Determine the [X, Y] coordinate at the center of the cell enclosing the given text.  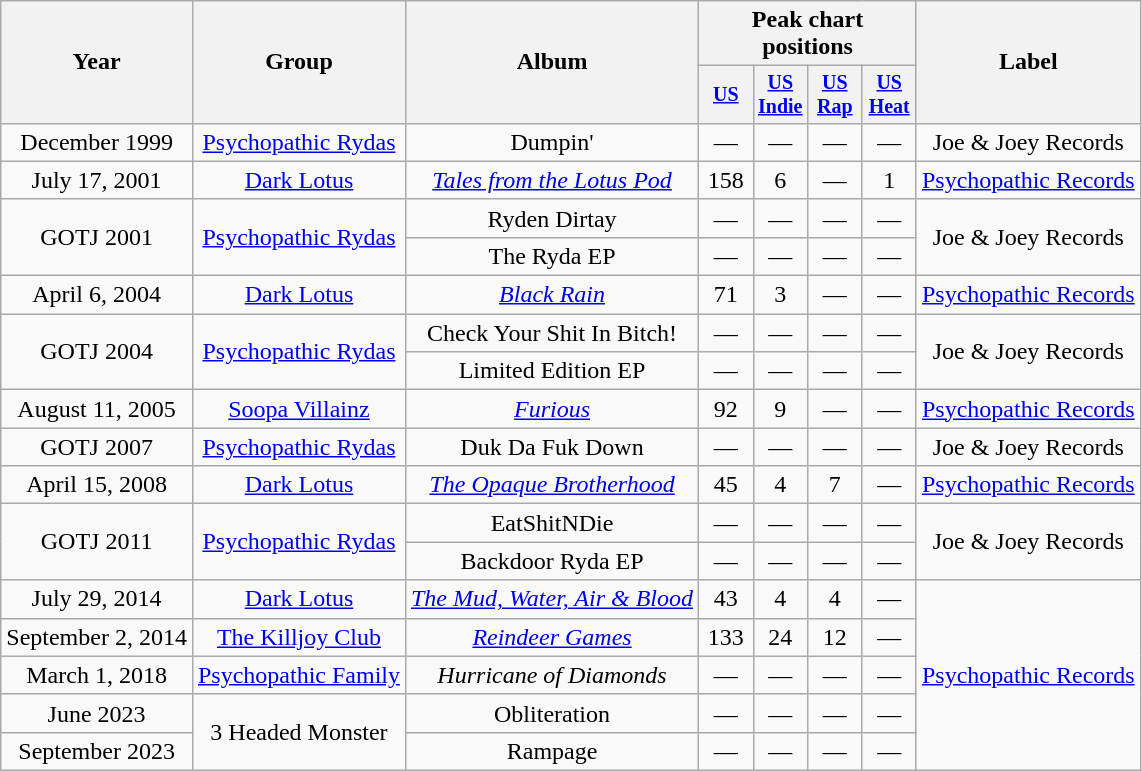
July 17, 2001 [97, 180]
71 [726, 295]
Label [1028, 62]
September 2, 2014 [97, 637]
1 [889, 180]
US Rap [835, 94]
Ryden Dirtay [552, 218]
GOTJ 2007 [97, 447]
45 [726, 485]
September 2023 [97, 751]
Year [97, 62]
GOTJ 2004 [97, 352]
US Indie [780, 94]
August 11, 2005 [97, 409]
Psychopathic Family [298, 675]
April 15, 2008 [97, 485]
Album [552, 62]
Rampage [552, 751]
158 [726, 180]
Tales from the Lotus Pod [552, 180]
March 1, 2018 [97, 675]
Group [298, 62]
24 [780, 637]
133 [726, 637]
April 6, 2004 [97, 295]
June 2023 [97, 713]
Backdoor Ryda EP [552, 561]
92 [726, 409]
6 [780, 180]
Limited Edition EP [552, 371]
7 [835, 485]
3 Headed Monster [298, 732]
Soopa Villainz [298, 409]
Obliteration [552, 713]
US Heat [889, 94]
The Ryda EP [552, 256]
Reindeer Games [552, 637]
US [726, 94]
The Mud, Water, Air & Blood [552, 599]
Black Rain [552, 295]
Furious [552, 409]
Check Your Shit In Bitch! [552, 333]
July 29, 2014 [97, 599]
GOTJ 2001 [97, 237]
The Opaque Brotherhood [552, 485]
12 [835, 637]
The Killjoy Club [298, 637]
Duk Da Fuk Down [552, 447]
9 [780, 409]
Peak chart positions [808, 34]
EatShitNDie [552, 523]
3 [780, 295]
Dumpin' [552, 142]
43 [726, 599]
December 1999 [97, 142]
GOTJ 2011 [97, 542]
Hurricane of Diamonds [552, 675]
